Pinpoint the cell where the given text exists, returning its (x, y) midpoint coordinate. 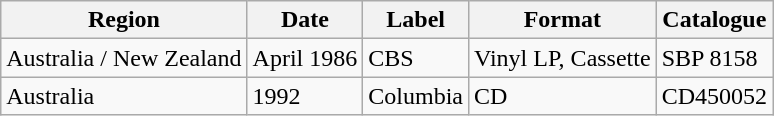
Vinyl LP, Cassette (563, 58)
SBP 8158 (714, 58)
Region (124, 20)
Format (563, 20)
Catalogue (714, 20)
April 1986 (305, 58)
Columbia (416, 96)
CBS (416, 58)
1992 (305, 96)
CD (563, 96)
CD450052 (714, 96)
Australia / New Zealand (124, 58)
Australia (124, 96)
Label (416, 20)
Date (305, 20)
